Capture the cell that displays the provided text and extract its [x, y] central coordinate. 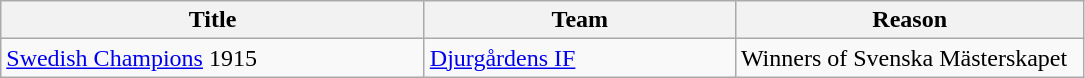
Team [580, 20]
Title [213, 20]
Swedish Champions 1915 [213, 58]
Winners of Svenska Mästerskapet [910, 58]
Reason [910, 20]
Djurgårdens IF [580, 58]
